Pinpoint the cell where the given text exists, returning its [X, Y] midpoint coordinate. 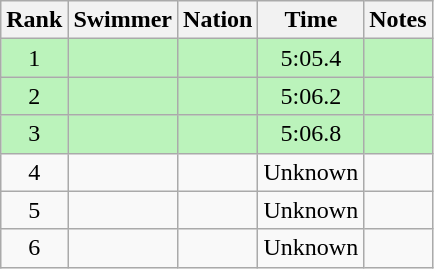
2 [34, 96]
3 [34, 134]
Notes [398, 20]
5:06.8 [311, 134]
5:05.4 [311, 58]
5:06.2 [311, 96]
Rank [34, 20]
Swimmer [123, 20]
Nation [218, 20]
6 [34, 248]
Time [311, 20]
5 [34, 210]
1 [34, 58]
4 [34, 172]
